Locate the cell with the specified text and output its [x, y] center coordinate. 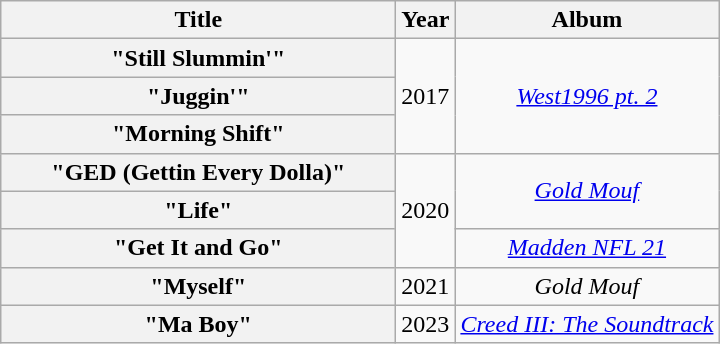
2023 [426, 324]
Year [426, 20]
"Myself" [198, 286]
2017 [426, 96]
Madden NFL 21 [587, 248]
Album [587, 20]
2021 [426, 286]
"Get It and Go" [198, 248]
Creed III: The Soundtrack [587, 324]
2020 [426, 210]
"Morning Shift" [198, 134]
West1996 pt. 2 [587, 96]
"Life" [198, 210]
"GED (Gettin Every Dolla)" [198, 172]
"Juggin'" [198, 96]
Title [198, 20]
"Ma Boy" [198, 324]
"Still Slummin'" [198, 58]
